Identify which cell holds the provided text, then report its [x, y] central coordinate. 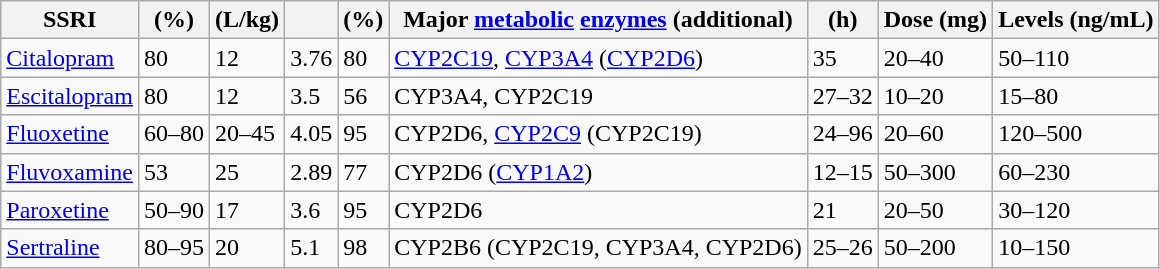
53 [174, 172]
Sertraline [70, 248]
50–110 [1076, 58]
CYP2D6, CYP2C9 (CYP2C19) [598, 134]
25 [248, 172]
CYP2D6 [598, 210]
10–20 [935, 96]
(h) [842, 20]
35 [842, 58]
20–60 [935, 134]
Paroxetine [70, 210]
12–15 [842, 172]
80–95 [174, 248]
5.1 [312, 248]
Fluoxetine [70, 134]
(L/kg) [248, 20]
CYP2D6 (CYP1A2) [598, 172]
CYP3A4, CYP2C19 [598, 96]
27–32 [842, 96]
Dose (mg) [935, 20]
17 [248, 210]
56 [364, 96]
Escitalopram [70, 96]
4.05 [312, 134]
25–26 [842, 248]
3.6 [312, 210]
21 [842, 210]
15–80 [1076, 96]
20–45 [248, 134]
98 [364, 248]
50–200 [935, 248]
Citalopram [70, 58]
20–40 [935, 58]
SSRI [70, 20]
Fluvoxamine [70, 172]
CYP2C19, CYP3A4 (CYP2D6) [598, 58]
30–120 [1076, 210]
2.89 [312, 172]
50–300 [935, 172]
120–500 [1076, 134]
77 [364, 172]
20–50 [935, 210]
20 [248, 248]
60–80 [174, 134]
Major metabolic enzymes (additional) [598, 20]
3.76 [312, 58]
10–150 [1076, 248]
CYP2B6 (CYP2C19, CYP3A4, CYP2D6) [598, 248]
60–230 [1076, 172]
3.5 [312, 96]
24–96 [842, 134]
50–90 [174, 210]
Levels (ng/mL) [1076, 20]
